Capture the cell that displays the provided text and extract its [x, y] central coordinate. 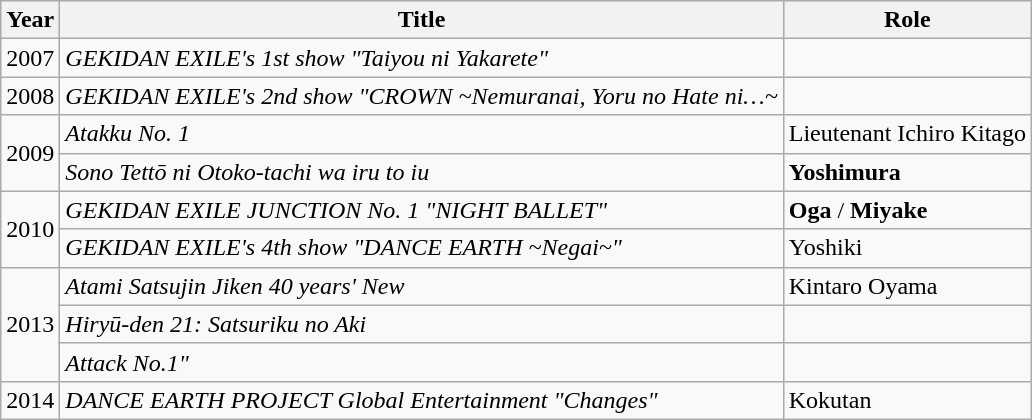
Yoshimura [907, 172]
2007 [30, 58]
Yoshiki [907, 248]
Atakku No. 1 [422, 134]
Kokutan [907, 400]
2008 [30, 96]
Lieutenant Ichiro Kitago [907, 134]
Atami Satsujin Jiken 40 years' New [422, 286]
Oga / Miyake [907, 210]
Title [422, 20]
Kintaro Oyama [907, 286]
Role [907, 20]
GEKIDAN EXILE's 2nd show "CROWN ~Nemuranai, Yoru no Hate ni…~ [422, 96]
Year [30, 20]
Hiryū-den 21: Satsuriku no Aki [422, 324]
GEKIDAN EXILE JUNCTION No. 1 "NIGHT BALLET" [422, 210]
DANCE EARTH PROJECT Global Entertainment "Changes" [422, 400]
2009 [30, 153]
GEKIDAN EXILE's 4th show "DANCE EARTH ~Negai~" [422, 248]
2014 [30, 400]
2013 [30, 324]
2010 [30, 229]
GEKIDAN EXILE's 1st show "Taiyou ni Yakarete" [422, 58]
Sono Tettō ni Otoko-tachi wa iru to iu [422, 172]
Attack No.1" [422, 362]
